Locate the cell with the specified text and output its (x, y) center coordinate. 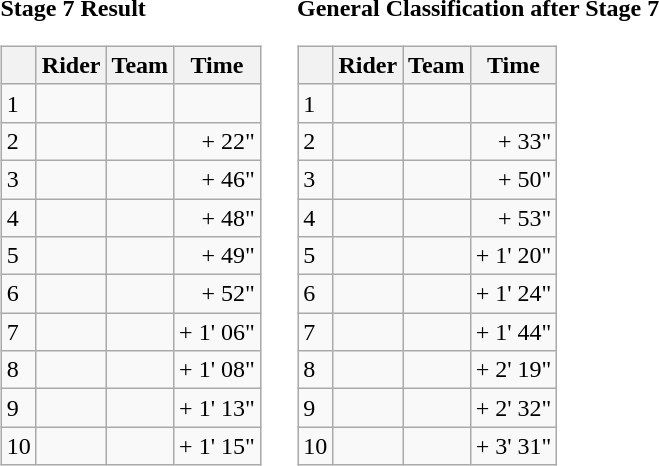
+ 1' 20" (514, 256)
+ 49" (218, 256)
+ 33" (514, 141)
+ 53" (514, 217)
+ 22" (218, 141)
+ 1' 44" (514, 332)
+ 52" (218, 294)
+ 2' 32" (514, 408)
+ 1' 06" (218, 332)
+ 46" (218, 179)
+ 3' 31" (514, 446)
+ 2' 19" (514, 370)
+ 1' 15" (218, 446)
+ 48" (218, 217)
+ 1' 13" (218, 408)
+ 50" (514, 179)
+ 1' 24" (514, 294)
+ 1' 08" (218, 370)
